Output the [x, y] coordinate of the center of the cell containing the given text.  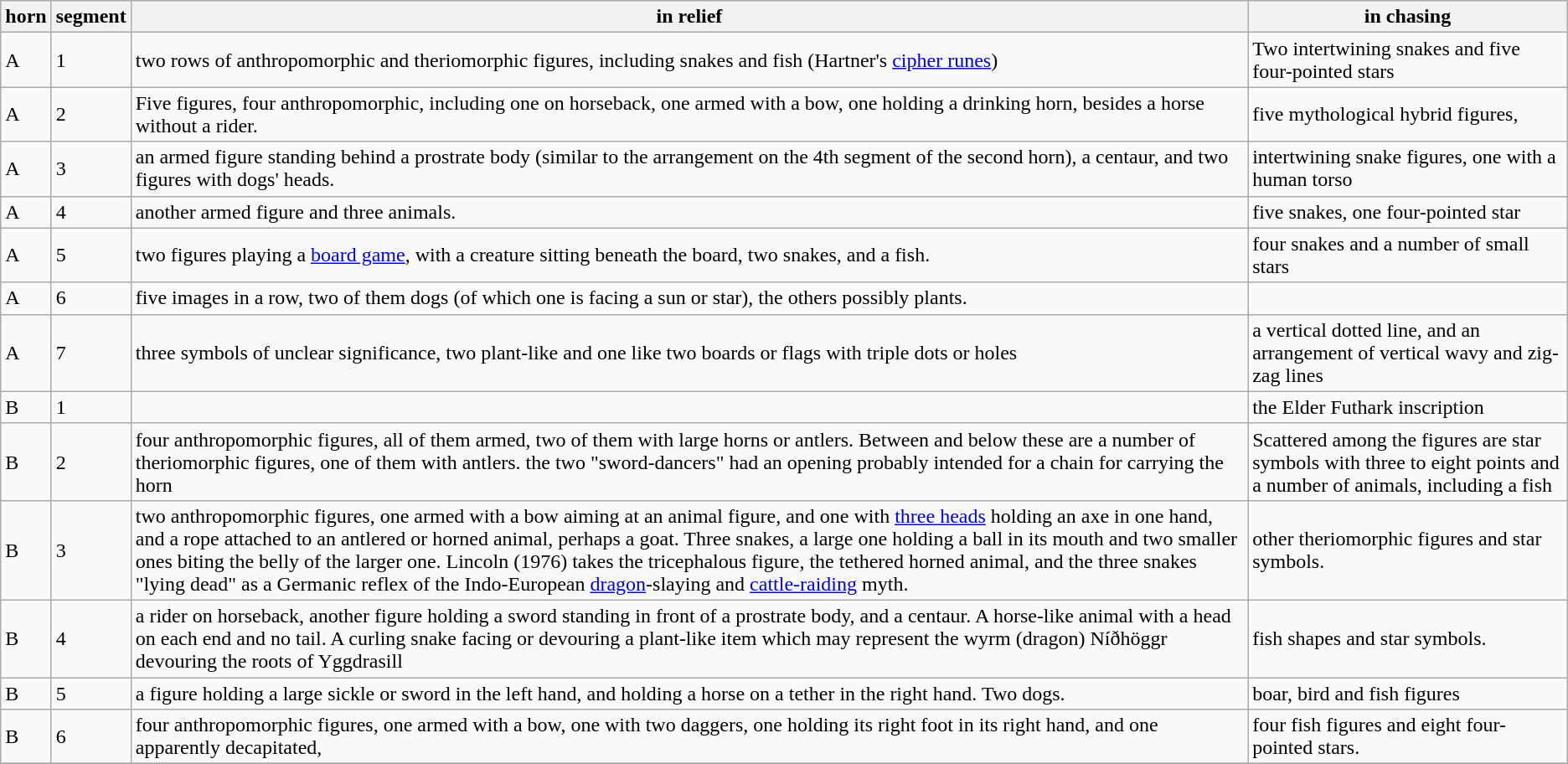
two figures playing a board game, with a creature sitting beneath the board, two snakes, and a fish. [689, 255]
boar, bird and fish figures [1408, 693]
segment [90, 17]
four snakes and a number of small stars [1408, 255]
five mythological hybrid figures, [1408, 114]
four fish figures and eight four-pointed stars. [1408, 737]
five images in a row, two of them dogs (of which one is facing a sun or star), the others possibly plants. [689, 298]
in chasing [1408, 17]
three symbols of unclear significance, two plant-like and one like two boards or flags with triple dots or holes [689, 353]
7 [90, 353]
horn [26, 17]
Scattered among the figures are star symbols with three to eight points and a number of animals, including a fish [1408, 462]
the Elder Futhark inscription [1408, 407]
in relief [689, 17]
Two intertwining snakes and five four-pointed stars [1408, 60]
a figure holding a large sickle or sword in the left hand, and holding a horse on a tether in the right hand. Two dogs. [689, 693]
two rows of anthropomorphic and theriomorphic figures, including snakes and fish (Hartner's cipher runes) [689, 60]
other theriomorphic figures and star symbols. [1408, 550]
five snakes, one four-pointed star [1408, 212]
fish shapes and star symbols. [1408, 638]
intertwining snake figures, one with a human torso [1408, 169]
a vertical dotted line, and an arrangement of vertical wavy and zig-zag lines [1408, 353]
another armed figure and three animals. [689, 212]
Five figures, four anthropomorphic, including one on horseback, one armed with a bow, one holding a drinking horn, besides a horse without a rider. [689, 114]
